Output the [X, Y] coordinate of the center of the cell containing the given text.  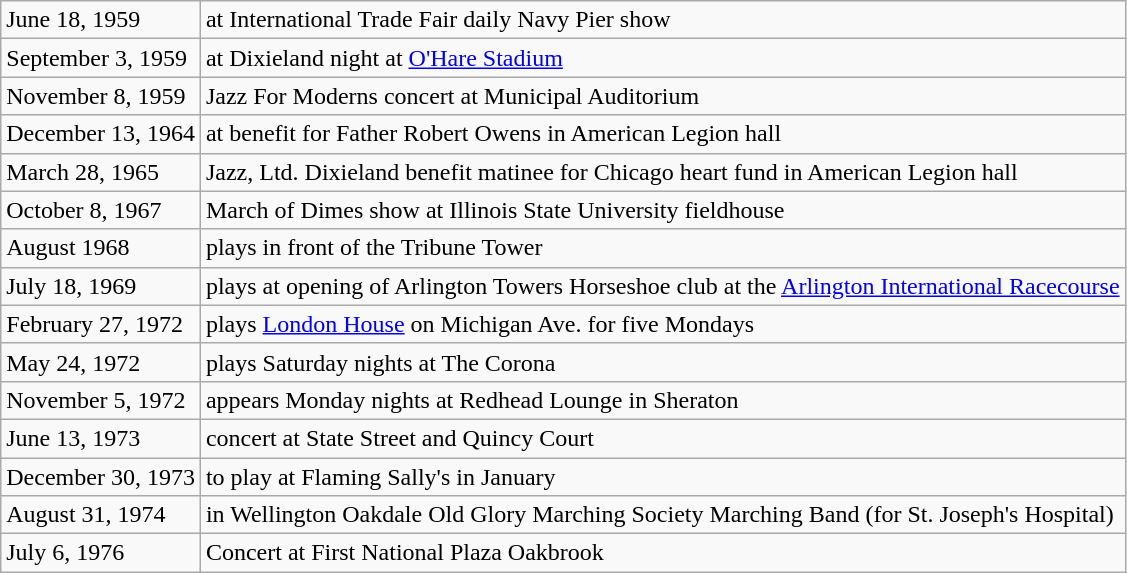
plays Saturday nights at The Corona [662, 362]
December 30, 1973 [101, 477]
August 31, 1974 [101, 515]
plays in front of the Tribune Tower [662, 248]
in Wellington Oakdale Old Glory Marching Society Marching Band (for St. Joseph's Hospital) [662, 515]
March 28, 1965 [101, 172]
June 18, 1959 [101, 20]
plays London House on Michigan Ave. for five Mondays [662, 324]
appears Monday nights at Redhead Lounge in Sheraton [662, 400]
August 1968 [101, 248]
Concert at First National Plaza Oakbrook [662, 553]
at Dixieland night at O'Hare Stadium [662, 58]
May 24, 1972 [101, 362]
July 18, 1969 [101, 286]
plays at opening of Arlington Towers Horseshoe club at the Arlington International Racecourse [662, 286]
at International Trade Fair daily Navy Pier show [662, 20]
December 13, 1964 [101, 134]
November 8, 1959 [101, 96]
October 8, 1967 [101, 210]
February 27, 1972 [101, 324]
March of Dimes show at Illinois State University fieldhouse [662, 210]
Jazz, Ltd. Dixieland benefit matinee for Chicago heart fund in American Legion hall [662, 172]
concert at State Street and Quincy Court [662, 438]
at benefit for Father Robert Owens in American Legion hall [662, 134]
September 3, 1959 [101, 58]
to play at Flaming Sally's in January [662, 477]
July 6, 1976 [101, 553]
November 5, 1972 [101, 400]
June 13, 1973 [101, 438]
Jazz For Moderns concert at Municipal Auditorium [662, 96]
